Scan for the cell matching the given text and deliver its (x, y) coordinate at center. 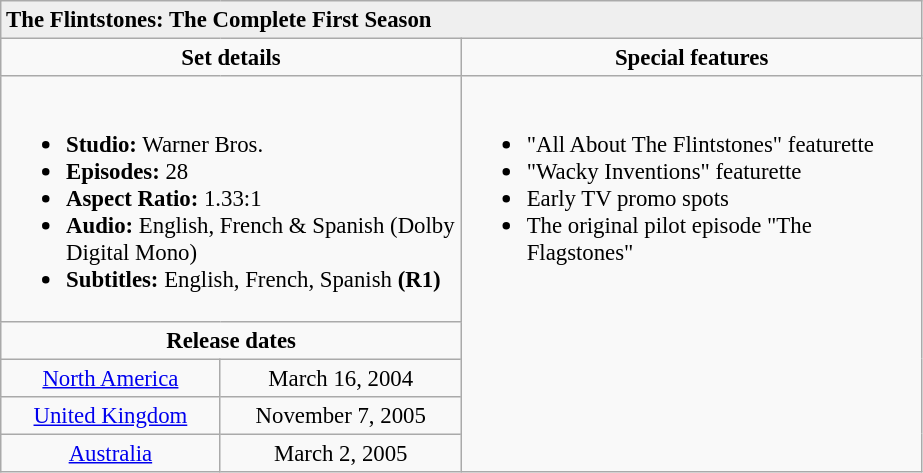
North America (110, 378)
March 2, 2005 (340, 453)
Australia (110, 453)
November 7, 2005 (340, 415)
"All About The Flintstones" featurette"Wacky Inventions" featuretteEarly TV promo spotsThe original pilot episode "The Flagstones" (692, 274)
The Flintstones: The Complete First Season (462, 20)
March 16, 2004 (340, 378)
Special features (692, 58)
United Kingdom (110, 415)
Studio: Warner Bros.Episodes: 28Aspect Ratio: 1.33:1Audio: English, French & Spanish (Dolby Digital Mono)Subtitles: English, French, Spanish (R1) (232, 198)
Release dates (232, 340)
Set details (232, 58)
